Scan for the cell matching the given text and deliver its [x, y] coordinate at center. 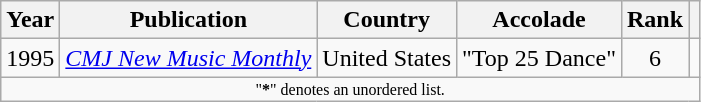
Accolade [540, 20]
1995 [30, 58]
CMJ New Music Monthly [188, 58]
Publication [188, 20]
"*" denotes an unordered list. [350, 89]
Rank [654, 20]
United States [387, 58]
Year [30, 20]
"Top 25 Dance" [540, 58]
6 [654, 58]
Country [387, 20]
